Extract the (x, y) coordinate from the center of the cell holding the provided text.  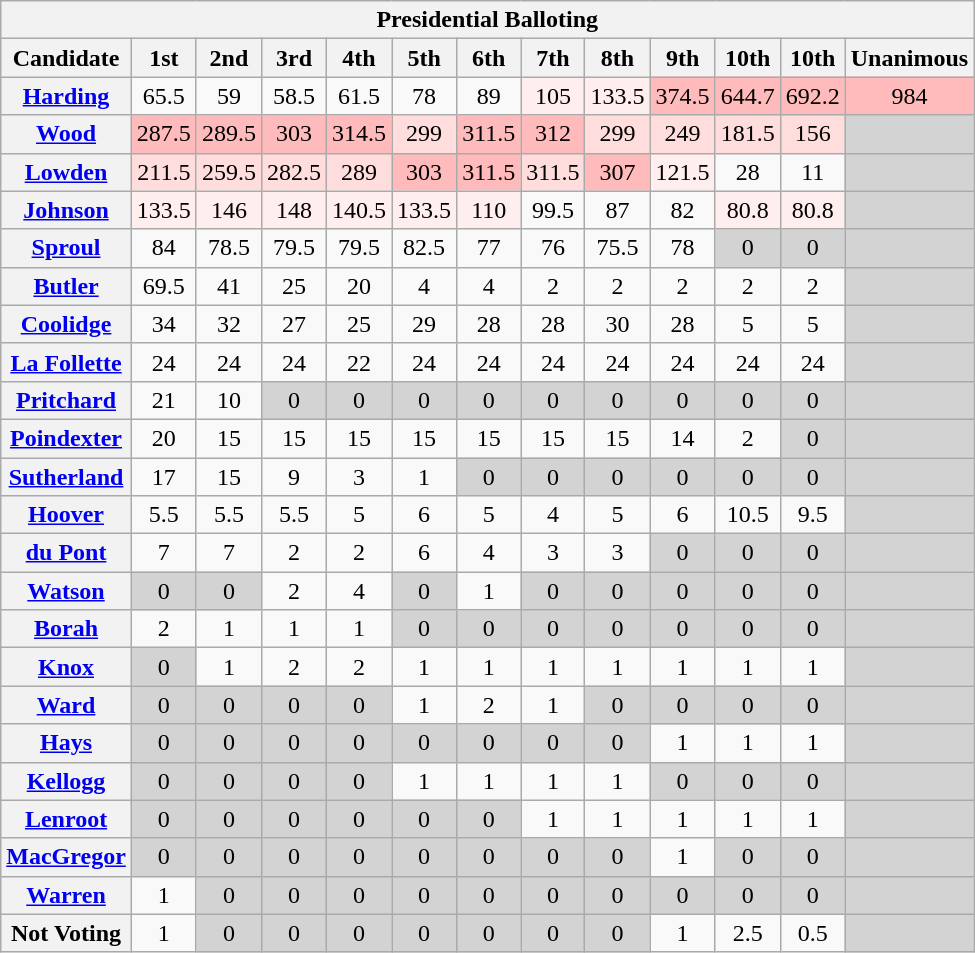
9 (294, 477)
644.7 (748, 96)
Butler (66, 286)
21 (164, 400)
34 (164, 324)
Ward (66, 705)
7th (553, 58)
61.5 (360, 96)
249 (682, 134)
11 (812, 172)
289.5 (228, 134)
77 (489, 248)
984 (909, 96)
MacGregor (66, 857)
181.5 (748, 134)
121.5 (682, 172)
110 (489, 210)
5th (424, 58)
Pritchard (66, 400)
146 (228, 210)
Sutherland (66, 477)
Hoover (66, 515)
82 (682, 210)
17 (164, 477)
82.5 (424, 248)
du Pont (66, 553)
22 (360, 362)
2nd (228, 58)
78.5 (228, 248)
4th (360, 58)
692.2 (812, 96)
Watson (66, 591)
140.5 (360, 210)
Johnson (66, 210)
2.5 (748, 933)
Wood (66, 134)
105 (553, 96)
156 (812, 134)
La Follette (66, 362)
Hays (66, 743)
Warren (66, 895)
Sproul (66, 248)
65.5 (164, 96)
29 (424, 324)
99.5 (553, 210)
282.5 (294, 172)
287.5 (164, 134)
211.5 (164, 172)
32 (228, 324)
148 (294, 210)
14 (682, 438)
27 (294, 324)
Kellogg (66, 781)
307 (618, 172)
Knox (66, 667)
76 (553, 248)
Poindexter (66, 438)
314.5 (360, 134)
289 (360, 172)
9.5 (812, 515)
259.5 (228, 172)
6th (489, 58)
312 (553, 134)
3rd (294, 58)
Coolidge (66, 324)
Lenroot (66, 819)
Borah (66, 629)
Candidate (66, 58)
87 (618, 210)
10 (228, 400)
41 (228, 286)
59 (228, 96)
9th (682, 58)
89 (489, 96)
Not Voting (66, 933)
8th (618, 58)
0.5 (812, 933)
Presidential Balloting (488, 20)
374.5 (682, 96)
30 (618, 324)
10.5 (748, 515)
75.5 (618, 248)
58.5 (294, 96)
69.5 (164, 286)
Harding (66, 96)
1st (164, 58)
Lowden (66, 172)
Unanimous (909, 58)
84 (164, 248)
